Detect which cell encompasses the target text, then output its [x, y] center coordinate. 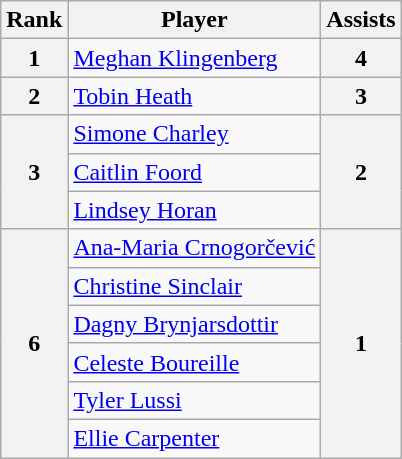
Ellie Carpenter [194, 438]
Celeste Boureille [194, 362]
Tobin Heath [194, 96]
Tyler Lussi [194, 400]
Caitlin Foord [194, 172]
Dagny Brynjarsdottir [194, 324]
Meghan Klingenberg [194, 58]
6 [34, 343]
Lindsey Horan [194, 210]
Player [194, 20]
Assists [361, 20]
Rank [34, 20]
Ana-Maria Crnogorčević [194, 248]
Simone Charley [194, 134]
Christine Sinclair [194, 286]
4 [361, 58]
